Identify which cell holds the provided text, then report its (x, y) central coordinate. 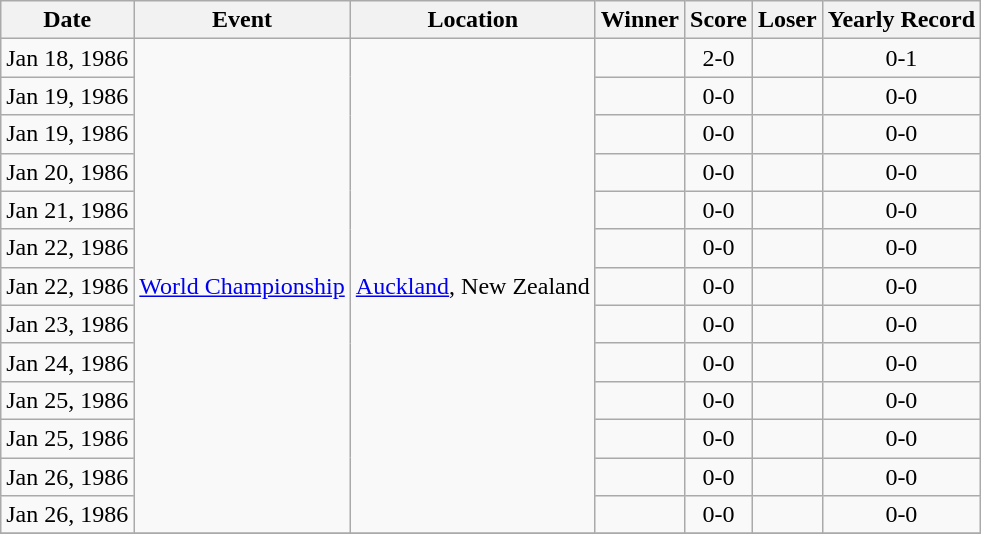
Score (719, 20)
2-0 (719, 58)
Winner (640, 20)
Loser (787, 20)
Yearly Record (901, 20)
Jan 21, 1986 (68, 210)
Jan 18, 1986 (68, 58)
Date (68, 20)
Location (472, 20)
Jan 24, 1986 (68, 362)
Jan 23, 1986 (68, 324)
Event (242, 20)
Jan 20, 1986 (68, 172)
0-1 (901, 58)
Auckland, New Zealand (472, 286)
World Championship (242, 286)
